For the text-containing cell, return its midpoint in (x, y) coordinate format. 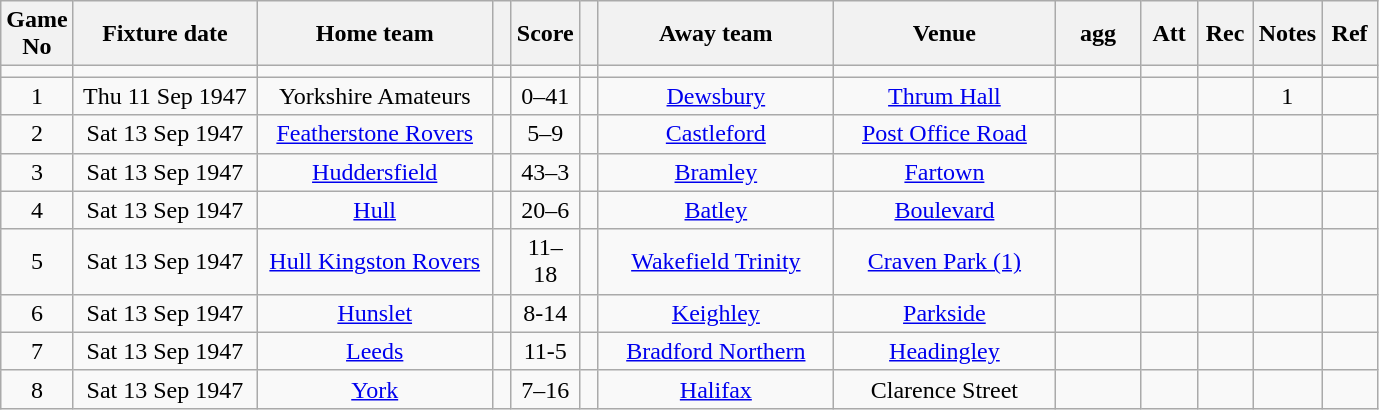
43–3 (545, 172)
Keighley (716, 313)
3 (37, 172)
Notes (1287, 34)
Dewsbury (716, 96)
Hunslet (375, 313)
Fartown (944, 172)
agg (1098, 34)
Bradford Northern (716, 351)
Hull (375, 210)
8 (37, 389)
York (375, 389)
7–16 (545, 389)
Wakefield Trinity (716, 262)
Thu 11 Sep 1947 (165, 96)
Clarence Street (944, 389)
7 (37, 351)
Post Office Road (944, 134)
Home team (375, 34)
11–18 (545, 262)
Att (1169, 34)
2 (37, 134)
6 (37, 313)
Rec (1225, 34)
Hull Kingston Rovers (375, 262)
Fixture date (165, 34)
Score (545, 34)
Halifax (716, 389)
4 (37, 210)
Castleford (716, 134)
11-5 (545, 351)
0–41 (545, 96)
Leeds (375, 351)
Bramley (716, 172)
Thrum Hall (944, 96)
Boulevard (944, 210)
Yorkshire Amateurs (375, 96)
5 (37, 262)
Craven Park (1) (944, 262)
Game No (37, 34)
Huddersfield (375, 172)
Parkside (944, 313)
Batley (716, 210)
20–6 (545, 210)
Headingley (944, 351)
8-14 (545, 313)
5–9 (545, 134)
Venue (944, 34)
Ref (1350, 34)
Featherstone Rovers (375, 134)
Away team (716, 34)
